Output the [x, y] coordinate of the center of the cell containing the given text.  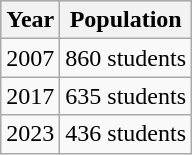
2017 [30, 96]
2023 [30, 134]
Year [30, 20]
635 students [126, 96]
436 students [126, 134]
Population [126, 20]
860 students [126, 58]
2007 [30, 58]
